Find where the given text appears and provide that cell's center as [X, Y] coordinate. 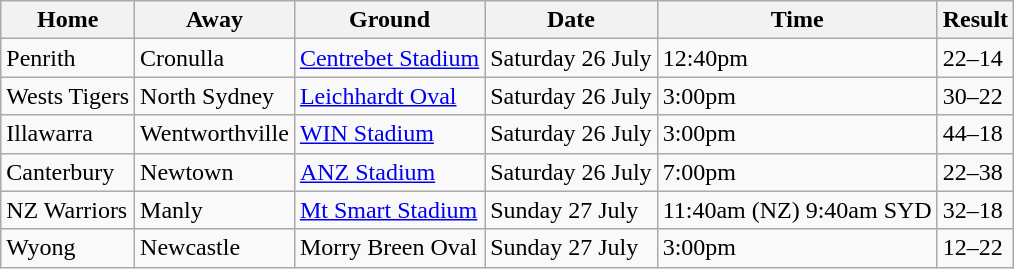
Wests Tigers [68, 96]
Home [68, 20]
Wyong [68, 248]
WIN Stadium [389, 134]
Result [975, 20]
22–38 [975, 172]
44–18 [975, 134]
Morry Breen Oval [389, 248]
7:00pm [797, 172]
Away [215, 20]
22–14 [975, 58]
Penrith [68, 58]
Manly [215, 210]
North Sydney [215, 96]
12–22 [975, 248]
Ground [389, 20]
Date [571, 20]
Illawarra [68, 134]
Centrebet Stadium [389, 58]
Leichhardt Oval [389, 96]
12:40pm [797, 58]
30–22 [975, 96]
Wentworthville [215, 134]
Mt Smart Stadium [389, 210]
NZ Warriors [68, 210]
32–18 [975, 210]
11:40am (NZ) 9:40am SYD [797, 210]
Cronulla [215, 58]
Canterbury [68, 172]
ANZ Stadium [389, 172]
Newcastle [215, 248]
Time [797, 20]
Newtown [215, 172]
